Return (X, Y) of the center of cell containing provided text 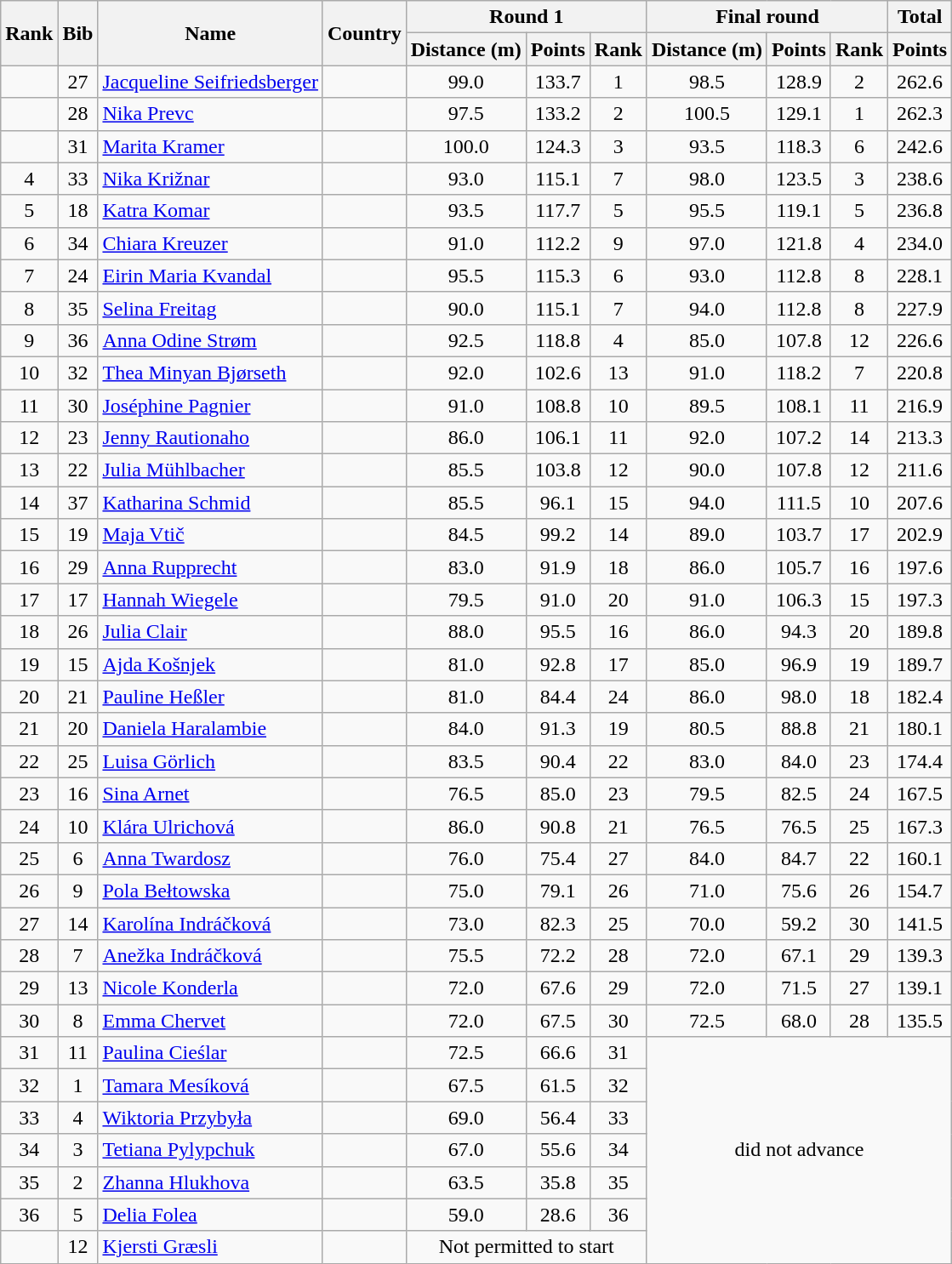
128.9 (798, 82)
108.1 (798, 406)
Nika Križnar (211, 179)
228.1 (921, 276)
75.6 (798, 891)
97.0 (706, 243)
Marita Kramer (211, 146)
121.8 (798, 243)
236.8 (921, 211)
Tamara Mesíková (211, 1085)
72.2 (558, 956)
112.2 (558, 243)
100.0 (466, 146)
98.5 (706, 82)
Maja Vtič (211, 535)
Anežka Indráčková (211, 956)
Kjersti Græsli (211, 1247)
Klára Ulrichová (211, 826)
90.4 (558, 761)
68.0 (798, 1021)
105.7 (798, 567)
59.0 (466, 1215)
Delia Folea (211, 1215)
92.8 (558, 664)
59.2 (798, 923)
89.5 (706, 406)
Luisa Görlich (211, 761)
89.0 (706, 535)
37 (78, 503)
Joséphine Pagnier (211, 406)
did not advance (799, 1150)
84.7 (798, 858)
119.1 (798, 211)
75.4 (558, 858)
80.5 (706, 729)
Tetiana Pylypchuk (211, 1150)
99.2 (558, 535)
Final round (767, 17)
97.5 (466, 114)
96.1 (558, 503)
28.6 (558, 1215)
139.3 (921, 956)
242.6 (921, 146)
123.5 (798, 179)
Country (364, 33)
Thea Minyan Bjørseth (211, 373)
106.3 (798, 600)
133.7 (558, 82)
91.3 (558, 729)
216.9 (921, 406)
Eirin Maria Kvandal (211, 276)
94.3 (798, 632)
100.5 (706, 114)
207.6 (921, 503)
88.0 (466, 632)
Paulina Cieślar (211, 1053)
103.8 (558, 470)
Chiara Kreuzer (211, 243)
Jenny Rautionaho (211, 438)
71.5 (798, 988)
115.3 (558, 276)
129.1 (798, 114)
69.0 (466, 1118)
99.0 (466, 82)
Wiktoria Przybyła (211, 1118)
180.1 (921, 729)
35.8 (558, 1182)
Emma Chervet (211, 1021)
234.0 (921, 243)
133.2 (558, 114)
102.6 (558, 373)
75.5 (466, 956)
75.0 (466, 891)
90.8 (558, 826)
70.0 (706, 923)
227.9 (921, 308)
118.2 (798, 373)
135.5 (921, 1021)
111.5 (798, 503)
55.6 (558, 1150)
Bib (78, 33)
Round 1 (526, 17)
Katra Komar (211, 211)
141.5 (921, 923)
83.5 (466, 761)
160.1 (921, 858)
Julia Mühlbacher (211, 470)
117.7 (558, 211)
118.3 (798, 146)
Zhanna Hlukhova (211, 1182)
Pola Bełtowska (211, 891)
67.1 (798, 956)
Not permitted to start (526, 1247)
84.4 (558, 697)
Selina Freitag (211, 308)
167.3 (921, 826)
Nika Prevc (211, 114)
220.8 (921, 373)
154.7 (921, 891)
182.4 (921, 697)
262.6 (921, 82)
66.6 (558, 1053)
107.2 (798, 438)
213.3 (921, 438)
139.1 (921, 988)
Hannah Wiegele (211, 600)
106.1 (558, 438)
124.3 (558, 146)
Karolína Indráčková (211, 923)
71.0 (706, 891)
Katharina Schmid (211, 503)
238.6 (921, 179)
Anna Rupprecht (211, 567)
197.3 (921, 600)
103.7 (798, 535)
61.5 (558, 1085)
67.0 (466, 1150)
202.9 (921, 535)
Name (211, 33)
56.4 (558, 1118)
Sina Arnet (211, 794)
63.5 (466, 1182)
197.6 (921, 567)
Julia Clair (211, 632)
82.3 (558, 923)
Nicole Konderla (211, 988)
Anna Odine Strøm (211, 340)
226.6 (921, 340)
262.3 (921, 114)
96.9 (798, 664)
Total (921, 17)
167.5 (921, 794)
189.7 (921, 664)
Pauline Heßler (211, 697)
Anna Twardosz (211, 858)
92.5 (466, 340)
82.5 (798, 794)
189.8 (921, 632)
91.9 (558, 567)
Jacqueline Seifriedsberger (211, 82)
118.8 (558, 340)
76.0 (466, 858)
108.8 (558, 406)
84.5 (466, 535)
211.6 (921, 470)
Ajda Košnjek (211, 664)
174.4 (921, 761)
73.0 (466, 923)
88.8 (798, 729)
79.1 (558, 891)
Daniela Haralambie (211, 729)
67.6 (558, 988)
